Identify which cell holds the provided text, then report its [X, Y] central coordinate. 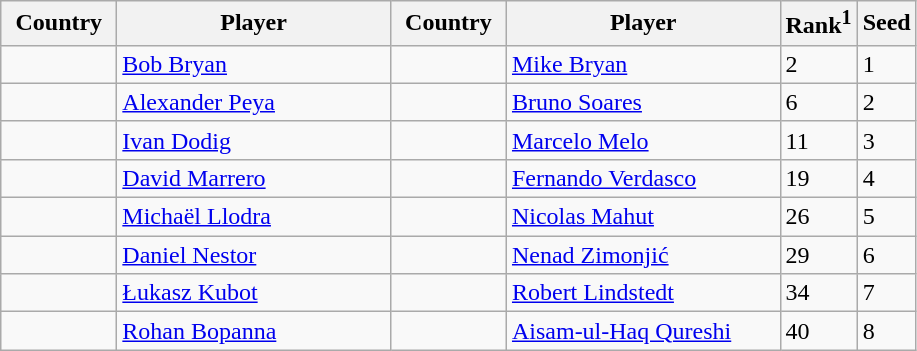
5 [886, 217]
Łukasz Kubot [254, 293]
Rohan Bopanna [254, 331]
Marcelo Melo [643, 140]
Daniel Nestor [254, 255]
26 [818, 217]
7 [886, 293]
40 [818, 331]
Nenad Zimonjić [643, 255]
Aisam-ul-Haq Qureshi [643, 331]
Nicolas Mahut [643, 217]
Robert Lindstedt [643, 293]
1 [886, 64]
Fernando Verdasco [643, 178]
David Marrero [254, 178]
34 [818, 293]
29 [818, 255]
Bob Bryan [254, 64]
Mike Bryan [643, 64]
11 [818, 140]
Bruno Soares [643, 102]
Alexander Peya [254, 102]
Michaël Llodra [254, 217]
8 [886, 331]
3 [886, 140]
Rank1 [818, 24]
19 [818, 178]
4 [886, 178]
Ivan Dodig [254, 140]
Seed [886, 24]
